Return the (X, Y) coordinate for the center point of the cell that contains the specified text.  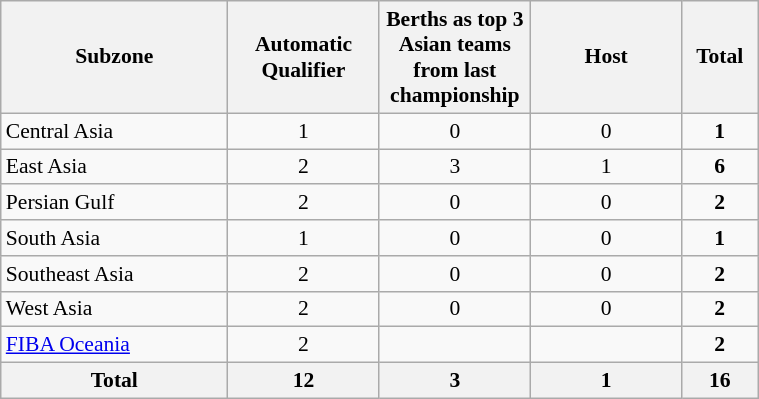
Host (606, 57)
Automatic Qualifier (304, 57)
Central Asia (114, 131)
FIBA Oceania (114, 345)
East Asia (114, 167)
West Asia (114, 309)
Southeast Asia (114, 274)
6 (720, 167)
South Asia (114, 238)
Berths as top 3 Asian teams from last championship (454, 57)
16 (720, 381)
Subzone (114, 57)
12 (304, 381)
Persian Gulf (114, 203)
